Search for the cell housing the specified text and yield its [x, y] center coordinate. 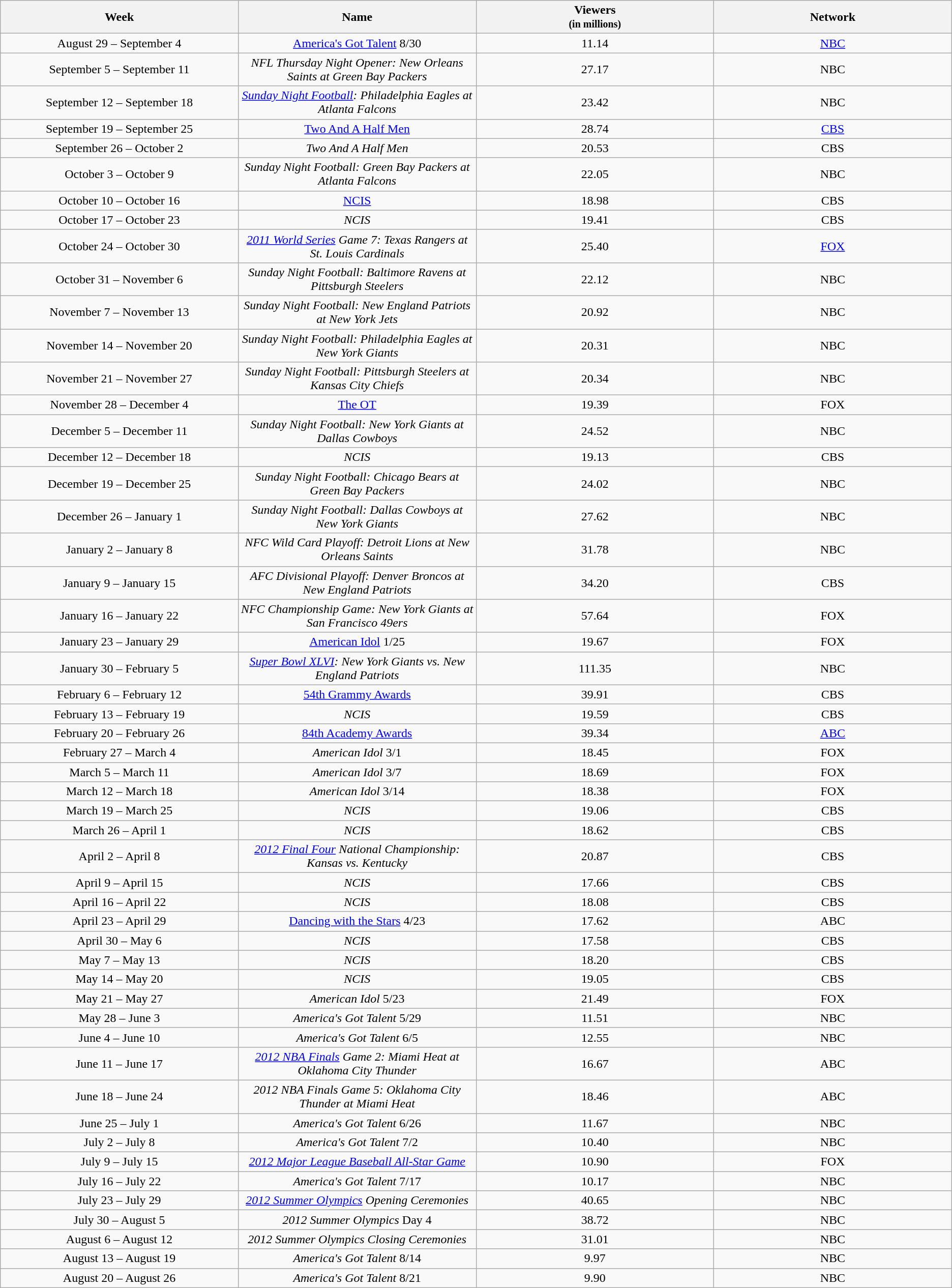
18.38 [595, 792]
2011 World Series Game 7: Texas Rangers at St. Louis Cardinals [357, 246]
July 9 – July 15 [120, 1162]
American Idol 3/14 [357, 792]
20.53 [595, 148]
20.34 [595, 378]
2012 Summer Olympics Day 4 [357, 1220]
10.90 [595, 1162]
11.51 [595, 1018]
19.06 [595, 811]
August 29 – September 4 [120, 43]
The OT [357, 405]
19.13 [595, 457]
27.62 [595, 517]
28.74 [595, 129]
2012 NBA Finals Game 2: Miami Heat at Oklahoma City Thunder [357, 1063]
Sunday Night Football: Philadelphia Eagles at New York Giants [357, 345]
June 11 – June 17 [120, 1063]
11.14 [595, 43]
31.01 [595, 1239]
November 7 – November 13 [120, 312]
18.45 [595, 752]
Sunday Night Football: New York Giants at Dallas Cowboys [357, 431]
54th Grammy Awards [357, 694]
16.67 [595, 1063]
NFC Wild Card Playoff: Detroit Lions at New Orleans Saints [357, 549]
17.62 [595, 921]
January 2 – January 8 [120, 549]
34.20 [595, 583]
America's Got Talent 6/5 [357, 1037]
Name [357, 17]
American Idol 3/1 [357, 752]
November 28 – December 4 [120, 405]
June 25 – July 1 [120, 1123]
America's Got Talent 8/30 [357, 43]
May 21 – May 27 [120, 999]
October 3 – October 9 [120, 174]
2012 Final Four National Championship: Kansas vs. Kentucky [357, 857]
22.05 [595, 174]
March 5 – March 11 [120, 772]
19.41 [595, 220]
Sunday Night Football: Philadelphia Eagles at Atlanta Falcons [357, 103]
20.92 [595, 312]
Sunday Night Football: New England Patriots at New York Jets [357, 312]
10.17 [595, 1181]
Sunday Night Football: Green Bay Packers at Atlanta Falcons [357, 174]
Sunday Night Football: Dallas Cowboys at New York Giants [357, 517]
America's Got Talent 8/21 [357, 1278]
August 6 – August 12 [120, 1239]
May 14 – May 20 [120, 979]
NFC Championship Game: New York Giants at San Francisco 49ers [357, 616]
17.66 [595, 883]
9.97 [595, 1258]
May 28 – June 3 [120, 1018]
August 13 – August 19 [120, 1258]
18.98 [595, 200]
July 30 – August 5 [120, 1220]
November 14 – November 20 [120, 345]
18.08 [595, 902]
Network [833, 17]
April 9 – April 15 [120, 883]
Sunday Night Football: Chicago Bears at Green Bay Packers [357, 483]
19.67 [595, 642]
December 5 – December 11 [120, 431]
December 26 – January 1 [120, 517]
February 6 – February 12 [120, 694]
111.35 [595, 668]
American Idol 1/25 [357, 642]
America's Got Talent 6/26 [357, 1123]
December 19 – December 25 [120, 483]
2012 Major League Baseball All-Star Game [357, 1162]
American Idol 3/7 [357, 772]
February 20 – February 26 [120, 733]
July 2 – July 8 [120, 1143]
AFC Divisional Playoff: Denver Broncos at New England Patriots [357, 583]
September 26 – October 2 [120, 148]
American Idol 5/23 [357, 999]
October 10 – October 16 [120, 200]
2012 Summer Olympics Opening Ceremonies [357, 1201]
America's Got Talent 7/2 [357, 1143]
20.31 [595, 345]
November 21 – November 27 [120, 378]
25.40 [595, 246]
9.90 [595, 1278]
December 12 – December 18 [120, 457]
31.78 [595, 549]
Dancing with the Stars 4/23 [357, 921]
America's Got Talent 7/17 [357, 1181]
October 17 – October 23 [120, 220]
11.67 [595, 1123]
March 12 – March 18 [120, 792]
February 27 – March 4 [120, 752]
April 23 – April 29 [120, 921]
April 30 – May 6 [120, 941]
22.12 [595, 279]
10.40 [595, 1143]
Viewers(in millions) [595, 17]
19.05 [595, 979]
24.02 [595, 483]
17.58 [595, 941]
April 16 – April 22 [120, 902]
March 19 – March 25 [120, 811]
June 4 – June 10 [120, 1037]
August 20 – August 26 [120, 1278]
18.46 [595, 1097]
39.34 [595, 733]
2012 Summer Olympics Closing Ceremonies [357, 1239]
October 31 – November 6 [120, 279]
January 30 – February 5 [120, 668]
January 9 – January 15 [120, 583]
September 12 – September 18 [120, 103]
18.20 [595, 960]
March 26 – April 1 [120, 830]
18.62 [595, 830]
January 23 – January 29 [120, 642]
NFL Thursday Night Opener: New Orleans Saints at Green Bay Packers [357, 69]
20.87 [595, 857]
27.17 [595, 69]
39.91 [595, 694]
Sunday Night Football: Pittsburgh Steelers at Kansas City Chiefs [357, 378]
January 16 – January 22 [120, 616]
12.55 [595, 1037]
Super Bowl XLVI: New York Giants vs. New England Patriots [357, 668]
October 24 – October 30 [120, 246]
24.52 [595, 431]
America's Got Talent 8/14 [357, 1258]
57.64 [595, 616]
19.59 [595, 714]
September 5 – September 11 [120, 69]
February 13 – February 19 [120, 714]
May 7 – May 13 [120, 960]
Week [120, 17]
America's Got Talent 5/29 [357, 1018]
September 19 – September 25 [120, 129]
21.49 [595, 999]
23.42 [595, 103]
Sunday Night Football: Baltimore Ravens at Pittsburgh Steelers [357, 279]
18.69 [595, 772]
84th Academy Awards [357, 733]
April 2 – April 8 [120, 857]
June 18 – June 24 [120, 1097]
2012 NBA Finals Game 5: Oklahoma City Thunder at Miami Heat [357, 1097]
40.65 [595, 1201]
July 23 – July 29 [120, 1201]
19.39 [595, 405]
38.72 [595, 1220]
July 16 – July 22 [120, 1181]
